Pinpoint the cell where the given text exists, returning its [X, Y] midpoint coordinate. 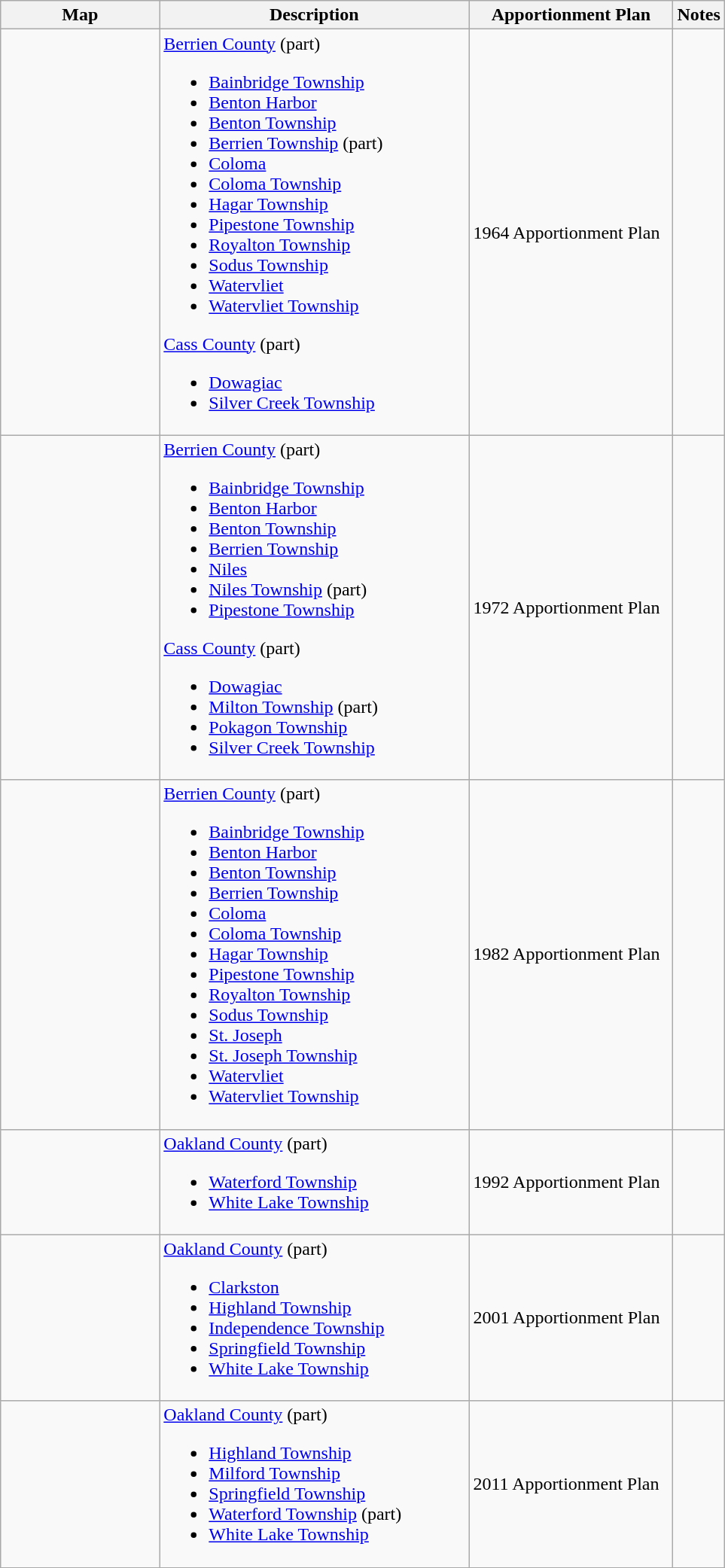
Oakland County (part)Highland TownshipMilford TownshipSpringfield TownshipWaterford Township (part)White Lake Township [315, 1484]
Notes [699, 15]
2011 Apportionment Plan [571, 1484]
Apportionment Plan [571, 15]
1992 Apportionment Plan [571, 1182]
Map [80, 15]
1964 Apportionment Plan [571, 232]
2001 Apportionment Plan [571, 1317]
Description [315, 15]
1972 Apportionment Plan [571, 607]
Oakland County (part)Waterford TownshipWhite Lake Township [315, 1182]
1982 Apportionment Plan [571, 955]
Oakland County (part)ClarkstonHighland TownshipIndependence TownshipSpringfield TownshipWhite Lake Township [315, 1317]
